Identify which cell holds the provided text, then report its [X, Y] central coordinate. 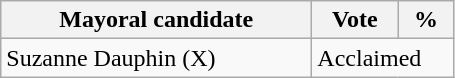
Suzanne Dauphin (X) [156, 58]
Vote [355, 20]
Acclaimed [383, 58]
Mayoral candidate [156, 20]
% [426, 20]
